Provide the [x, y] coordinate of the cell's center where the given text is located.  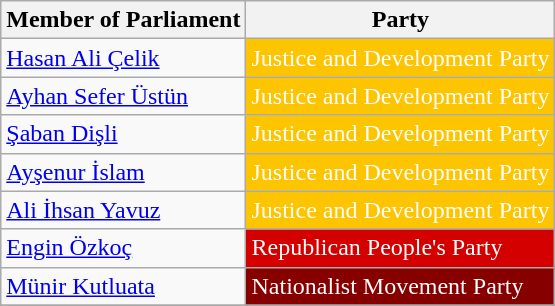
Republican People's Party [400, 248]
Member of Parliament [124, 20]
Party [400, 20]
Ali İhsan Yavuz [124, 210]
Ayhan Sefer Üstün [124, 96]
Hasan Ali Çelik [124, 58]
Engin Özkoç [124, 248]
Münir Kutluata [124, 286]
Nationalist Movement Party [400, 286]
Ayşenur İslam [124, 172]
Şaban Dişli [124, 134]
